Identify which cell holds the provided text, then report its [X, Y] central coordinate. 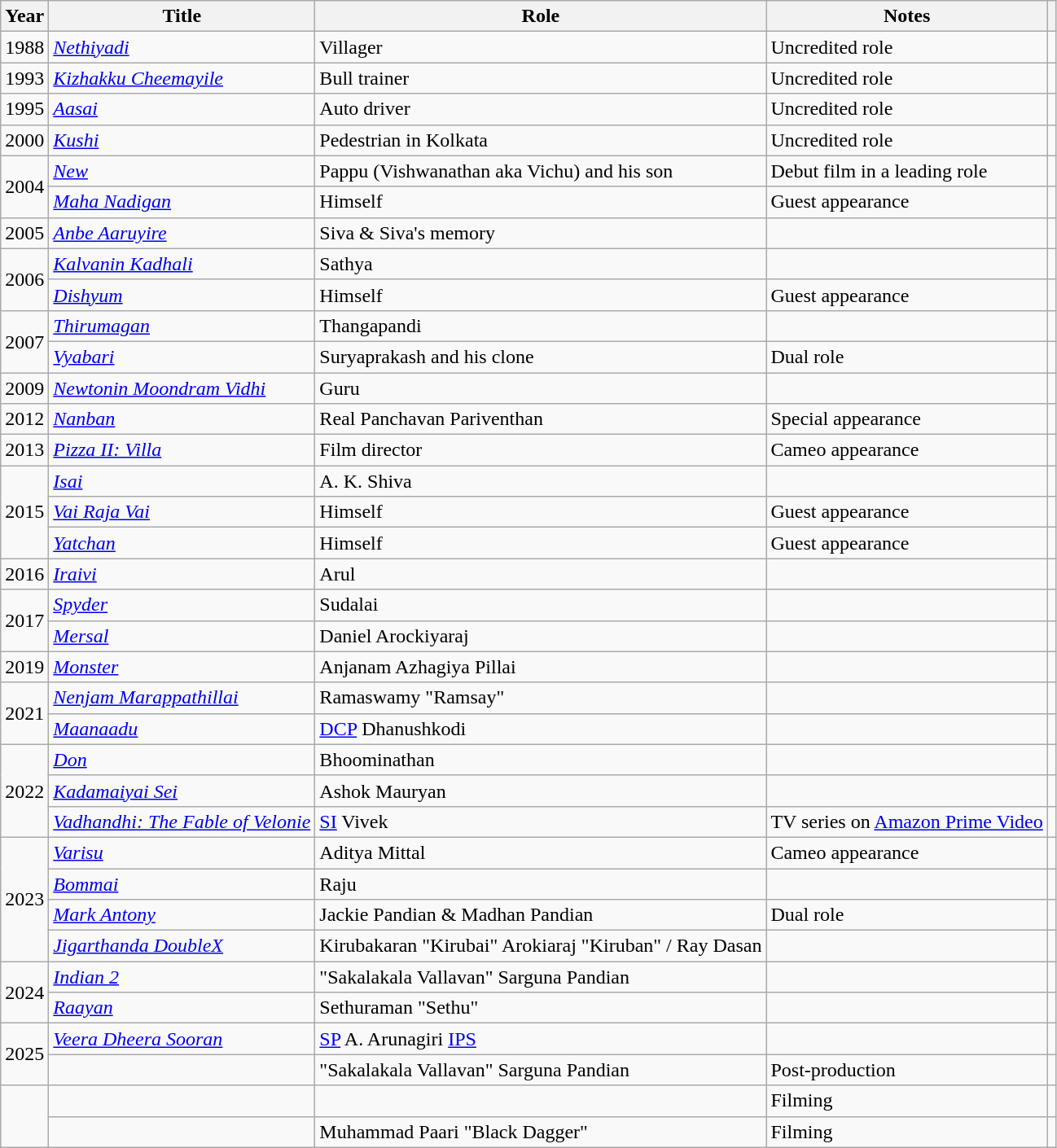
Pedestrian in Kolkata [541, 140]
Nanban [182, 419]
Maanaadu [182, 729]
Jackie Pandian & Madhan Pandian [541, 915]
2009 [24, 388]
1993 [24, 78]
A. K. Shiva [541, 481]
Kirubakaran "Kirubai" Arokiaraj "Kiruban" / Ray Dasan [541, 946]
Don [182, 760]
Daniel Arockiyaraj [541, 636]
Year [24, 16]
Kadamaiyai Sei [182, 791]
SI Vivek [541, 822]
Siva & Siva's memory [541, 233]
Newtonin Moondram Vidhi [182, 388]
2024 [24, 992]
Mersal [182, 636]
Pizza II: Villa [182, 450]
Suryaprakash and his clone [541, 357]
2012 [24, 419]
2025 [24, 1054]
Villager [541, 47]
2007 [24, 341]
Thangapandi [541, 326]
Iraivi [182, 574]
2000 [24, 140]
Bull trainer [541, 78]
Auto driver [541, 109]
Yatchan [182, 543]
Mark Antony [182, 915]
Guru [541, 388]
Anjanam Azhagiya Pillai [541, 667]
Sathya [541, 264]
TV series on Amazon Prime Video [907, 822]
Vadhandhi: The Fable of Velonie [182, 822]
Title [182, 16]
Role [541, 16]
2017 [24, 620]
2006 [24, 279]
Kushi [182, 140]
Dishyum [182, 295]
Pappu (Vishwanathan aka Vichu) and his son [541, 171]
Kalvanin Kadhali [182, 264]
Raayan [182, 1008]
Kizhakku Cheemayile [182, 78]
Film director [541, 450]
Sudalai [541, 605]
Raju [541, 883]
Spyder [182, 605]
Veera Dheera Sooran [182, 1039]
Bommai [182, 883]
Sethuraman "Sethu" [541, 1008]
2022 [24, 791]
2016 [24, 574]
Isai [182, 481]
Post-production [907, 1070]
Bhoominathan [541, 760]
Monster [182, 667]
Debut film in a leading role [907, 171]
Indian 2 [182, 977]
1995 [24, 109]
Notes [907, 16]
Aditya Mittal [541, 852]
Muhammad Paari "Black Dagger" [541, 1132]
2004 [24, 186]
Ashok Mauryan [541, 791]
Real Panchavan Pariventhan [541, 419]
2021 [24, 713]
New [182, 171]
2013 [24, 450]
DCP Dhanushkodi [541, 729]
Jigarthanda DoubleX [182, 946]
Maha Nadigan [182, 202]
Nethiyadi [182, 47]
Aasai [182, 109]
2019 [24, 667]
2015 [24, 512]
Nenjam Marappathillai [182, 698]
Vai Raja Vai [182, 512]
Ramaswamy "Ramsay" [541, 698]
2005 [24, 233]
Anbe Aaruyire [182, 233]
SP A. Arunagiri IPS [541, 1039]
2023 [24, 899]
Varisu [182, 852]
Thirumagan [182, 326]
1988 [24, 47]
Special appearance [907, 419]
Arul [541, 574]
Vyabari [182, 357]
